Scan for the cell matching the given text and deliver its (x, y) coordinate at center. 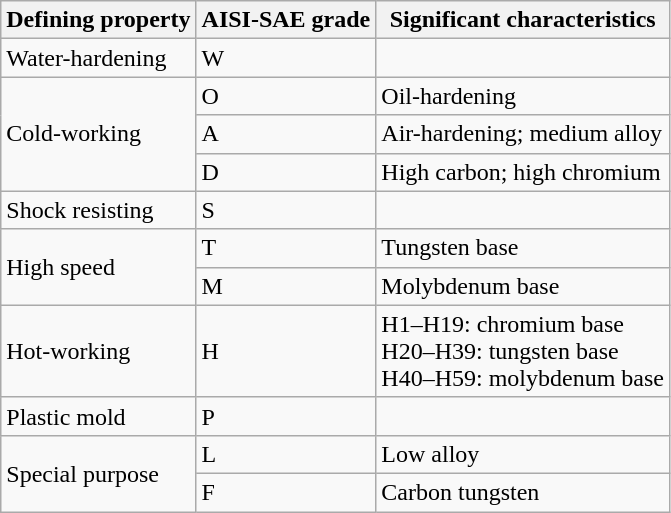
Carbon tungsten (523, 492)
Plastic mold (98, 416)
T (286, 248)
H1–H19: chromium baseH20–H39: tungsten baseH40–H59: molybdenum base (523, 351)
Shock resisting (98, 210)
Air-hardening; medium alloy (523, 134)
D (286, 172)
Water-hardening (98, 58)
Significant characteristics (523, 20)
A (286, 134)
M (286, 286)
Cold-working (98, 134)
F (286, 492)
High carbon; high chromium (523, 172)
AISI-SAE grade (286, 20)
P (286, 416)
S (286, 210)
Low alloy (523, 454)
Molybdenum base (523, 286)
Special purpose (98, 473)
L (286, 454)
O (286, 96)
H (286, 351)
W (286, 58)
Hot-working (98, 351)
Defining property (98, 20)
High speed (98, 267)
Tungsten base (523, 248)
Oil-hardening (523, 96)
